Locate the cell with the specified text and output its [X, Y] center coordinate. 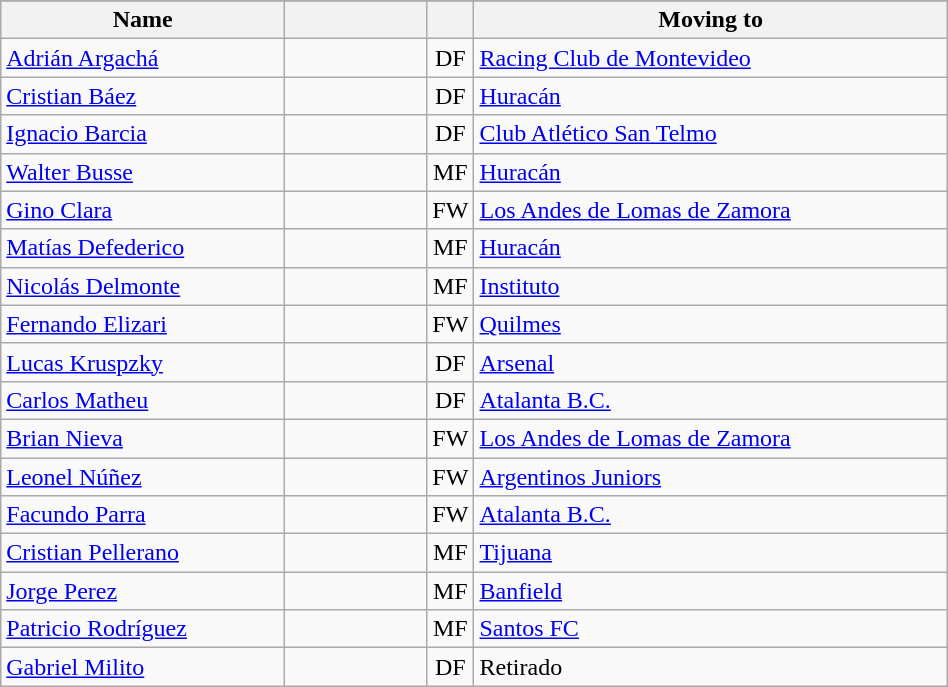
Gino Clara [143, 210]
Nicolás Delmonte [143, 286]
Facundo Parra [143, 515]
Instituto [710, 286]
Carlos Matheu [143, 400]
Argentinos Juniors [710, 477]
Retirado [710, 667]
Fernando Elizari [143, 324]
Matías Defederico [143, 248]
Arsenal [710, 362]
Name [143, 20]
Ignacio Barcia [143, 134]
Cristian Báez [143, 96]
Banfield [710, 591]
Club Atlético San Telmo [710, 134]
Jorge Perez [143, 591]
Brian Nieva [143, 438]
Tijuana [710, 553]
Gabriel Milito [143, 667]
Santos FC [710, 629]
Lucas Kruspzky [143, 362]
Quilmes [710, 324]
Racing Club de Montevideo [710, 58]
Adrián Argachá [143, 58]
Cristian Pellerano [143, 553]
Patricio Rodríguez [143, 629]
Moving to [710, 20]
Walter Busse [143, 172]
Leonel Núñez [143, 477]
